Identify which cell holds the provided text, then report its (x, y) central coordinate. 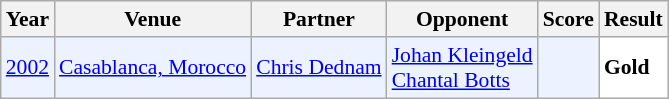
Venue (152, 19)
2002 (28, 68)
Johan Kleingeld Chantal Botts (462, 68)
Gold (634, 68)
Score (568, 19)
Chris Dednam (318, 68)
Casablanca, Morocco (152, 68)
Result (634, 19)
Year (28, 19)
Opponent (462, 19)
Partner (318, 19)
